Return [X, Y] of the center of cell containing provided text 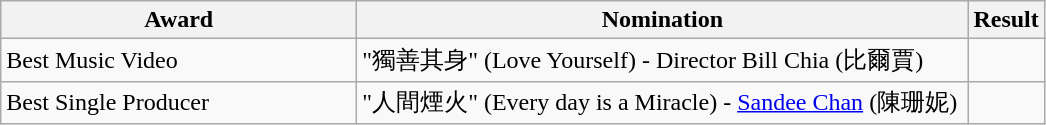
Result [1006, 20]
Best Single Producer [179, 102]
"獨善其身" (Love Yourself) - Director Bill Chia (比爾賈) [662, 60]
Best Music Video [179, 60]
Award [179, 20]
"人間煙火" (Every day is a Miracle) - Sandee Chan (陳珊妮) [662, 102]
Nomination [662, 20]
